Detect which cell encompasses the target text, then output its (x, y) center coordinate. 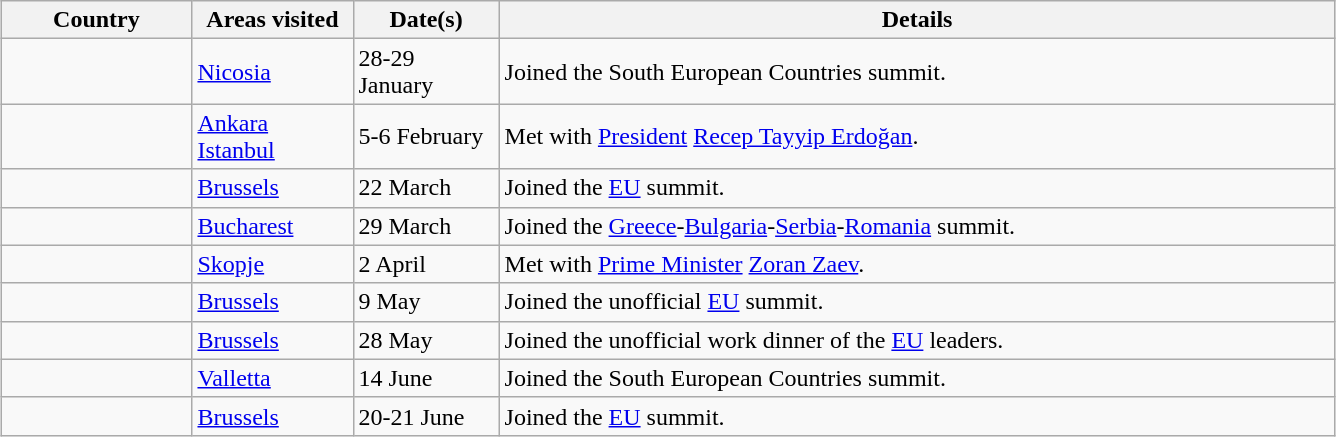
Date(s) (426, 20)
Valletta (272, 378)
Details (917, 20)
Met with Prime Minister Zoran Zaev. (917, 264)
14 June (426, 378)
Joined the unofficial EU summit. (917, 302)
Joined the unofficial work dinner of the EU leaders. (917, 340)
Bucharest (272, 226)
20-21 June (426, 416)
Nicosia (272, 72)
28-29 January (426, 72)
22 March (426, 188)
5-6 February (426, 136)
Areas visited (272, 20)
Country (96, 20)
AnkaraIstanbul (272, 136)
28 May (426, 340)
29 March (426, 226)
9 May (426, 302)
2 April (426, 264)
Met with President Recep Tayyip Erdoğan. (917, 136)
Skopje (272, 264)
Joined the Greece-Bulgaria-Serbia-Romania summit. (917, 226)
